Extract the (x, y) coordinate from the center of the cell holding the provided text.  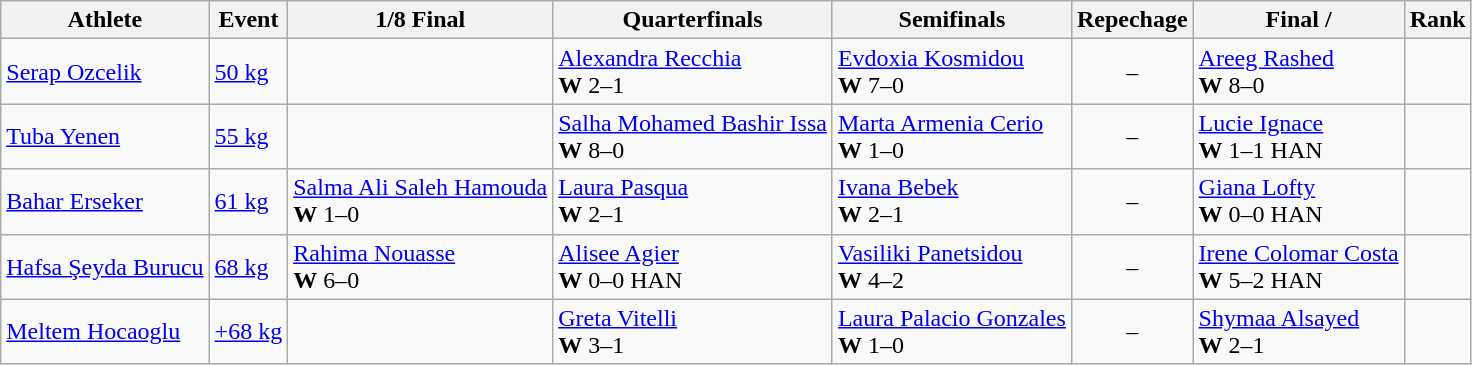
1/8 Final (420, 20)
Evdoxia Kosmidou W 7–0 (952, 72)
Salma Ali Saleh Hamouda W 1–0 (420, 202)
Semifinals (952, 20)
Irene Colomar Costa W 5–2 HAN (1298, 266)
Rahima Nouasse W 6–0 (420, 266)
Giana Lofty W 0–0 HAN (1298, 202)
Salha Mohamed Bashir Issa W 8–0 (693, 136)
68 kg (248, 266)
Greta Vitelli W 3–1 (693, 332)
Ivana Bebek W 2–1 (952, 202)
Serap Ozcelik (105, 72)
Bahar Erseker (105, 202)
Meltem Hocaoglu (105, 332)
Athlete (105, 20)
Laura Palacio Gonzales W 1–0 (952, 332)
50 kg (248, 72)
+68 kg (248, 332)
Rank (1438, 20)
Laura Pasqua W 2–1 (693, 202)
Tuba Yenen (105, 136)
55 kg (248, 136)
Shymaa Alsayed W 2–1 (1298, 332)
Final / (1298, 20)
61 kg (248, 202)
Marta Armenia Cerio W 1–0 (952, 136)
Vasiliki Panetsidou W 4–2 (952, 266)
Event (248, 20)
Hafsa Şeyda Burucu (105, 266)
Alisee Agier W 0–0 HAN (693, 266)
Quarterfinals (693, 20)
Repechage (1132, 20)
Lucie Ignace W 1–1 HAN (1298, 136)
Areeg Rashed W 8–0 (1298, 72)
Alexandra Recchia W 2–1 (693, 72)
